Determine the (x, y) coordinate at the center of the cell enclosing the given text.  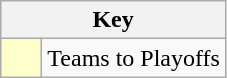
Teams to Playoffs (134, 58)
Key (114, 20)
